Scan for the cell matching the given text and deliver its [x, y] coordinate at center. 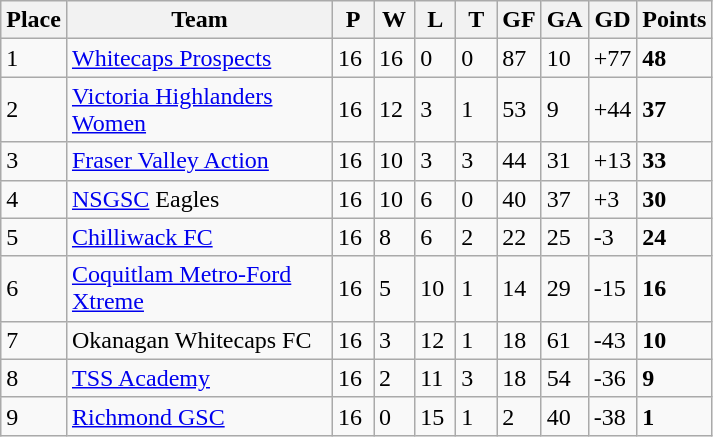
53 [519, 110]
Team [199, 20]
4 [34, 199]
GA [564, 20]
Chilliwack FC [199, 237]
Okanagan Whitecaps FC [199, 340]
54 [564, 378]
31 [564, 161]
24 [674, 237]
Richmond GSC [199, 416]
11 [436, 378]
-43 [612, 340]
L [436, 20]
87 [519, 58]
-36 [612, 378]
44 [519, 161]
33 [674, 161]
25 [564, 237]
7 [34, 340]
Place [34, 20]
GF [519, 20]
NSGSC Eagles [199, 199]
30 [674, 199]
Victoria Highlanders Women [199, 110]
-38 [612, 416]
15 [436, 416]
61 [564, 340]
Fraser Valley Action [199, 161]
Coquitlam Metro-Ford Xtreme [199, 288]
Whitecaps Prospects [199, 58]
+77 [612, 58]
14 [519, 288]
+13 [612, 161]
T [476, 20]
-3 [612, 237]
Points [674, 20]
P [354, 20]
TSS Academy [199, 378]
W [394, 20]
GD [612, 20]
22 [519, 237]
-15 [612, 288]
+44 [612, 110]
29 [564, 288]
48 [674, 58]
+3 [612, 199]
